Capture the cell that displays the provided text and extract its [x, y] central coordinate. 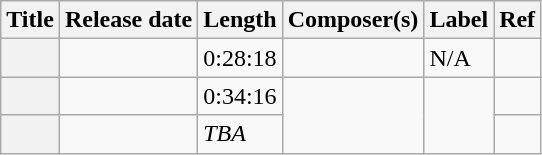
Release date [128, 20]
Ref [518, 20]
0:28:18 [240, 58]
TBA [240, 134]
0:34:16 [240, 96]
Length [240, 20]
Label [459, 20]
Title [30, 20]
N/A [459, 58]
Composer(s) [353, 20]
